Identify which cell holds the provided text, then report its [x, y] central coordinate. 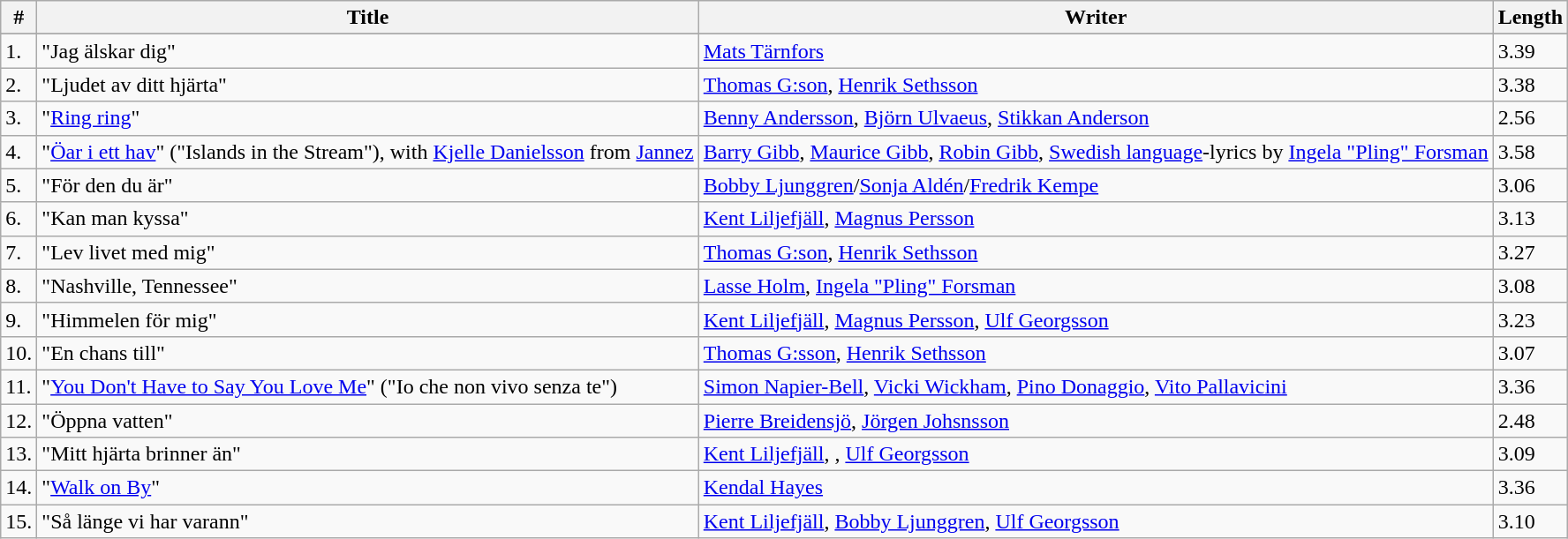
Length [1530, 18]
"Walk on By" [367, 488]
11. [19, 386]
"En chans till" [367, 353]
# [19, 18]
"Kan man kyssa" [367, 219]
3.23 [1530, 319]
Pierre Breidensjö, Jörgen Johsnsson [1096, 421]
Kent Liljefjäll, Bobby Ljunggren, Ulf Georgsson [1096, 521]
2.56 [1530, 118]
12. [19, 421]
3.07 [1530, 353]
Simon Napier-Bell, Vicki Wickham, Pino Donaggio, Vito Pallavicini [1096, 386]
"Lev livet med mig" [367, 252]
5. [19, 185]
3.09 [1530, 454]
"För den du är" [367, 185]
"You Don't Have to Say You Love Me" ("Io che non vivo senza te") [367, 386]
3.08 [1530, 286]
3.27 [1530, 252]
Writer [1096, 18]
"Öar i ett hav" ("Islands in the Stream"), with Kjelle Danielsson from Jannez [367, 152]
"Ring ring" [367, 118]
10. [19, 353]
Kent Liljefjäll, Magnus Persson [1096, 219]
13. [19, 454]
3.39 [1530, 51]
Bobby Ljunggren/Sonja Aldén/Fredrik Kempe [1096, 185]
Kendal Hayes [1096, 488]
Lasse Holm, Ingela "Pling" Forsman [1096, 286]
"Så länge vi har varann" [367, 521]
8. [19, 286]
"Öppna vatten" [367, 421]
3.38 [1530, 85]
"Ljudet av ditt hjärta" [367, 85]
2.48 [1530, 421]
2. [19, 85]
3.06 [1530, 185]
Title [367, 18]
9. [19, 319]
Kent Liljefjäll, Magnus Persson, Ulf Georgsson [1096, 319]
15. [19, 521]
3.13 [1530, 219]
14. [19, 488]
3. [19, 118]
Mats Tärnfors [1096, 51]
"Mitt hjärta brinner än" [367, 454]
7. [19, 252]
"Himmelen för mig" [367, 319]
3.10 [1530, 521]
Thomas G:sson, Henrik Sethsson [1096, 353]
Benny Andersson, Björn Ulvaeus, Stikkan Anderson [1096, 118]
4. [19, 152]
6. [19, 219]
1. [19, 51]
Barry Gibb, Maurice Gibb, Robin Gibb, Swedish language-lyrics by Ingela "Pling" Forsman [1096, 152]
"Nashville, Tennessee" [367, 286]
"Jag älskar dig" [367, 51]
Kent Liljefjäll, , Ulf Georgsson [1096, 454]
3.58 [1530, 152]
